Capture the cell that displays the provided text and extract its (X, Y) central coordinate. 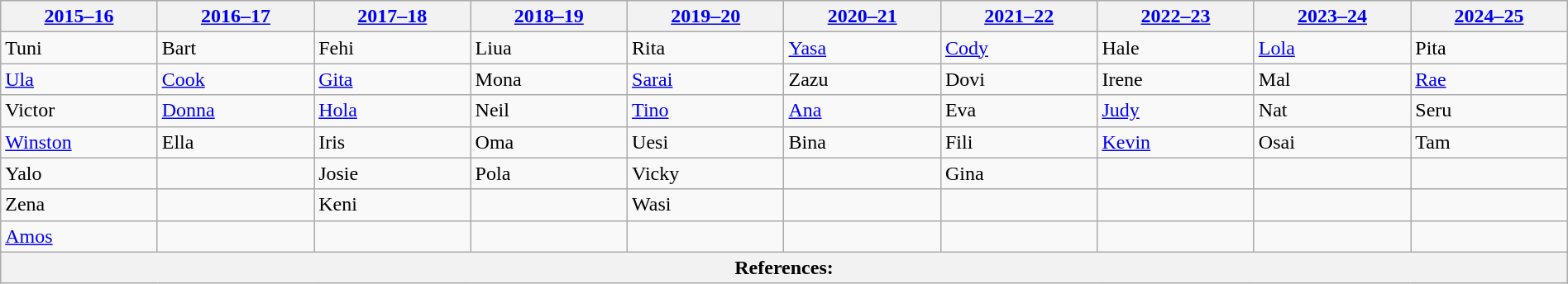
Vicky (706, 173)
Oma (549, 142)
2019–20 (706, 17)
Yalo (79, 173)
Amos (79, 236)
Sarai (706, 79)
Uesi (706, 142)
Liua (549, 48)
Iris (392, 142)
Irene (1176, 79)
Winston (79, 142)
Zena (79, 205)
Judy (1176, 111)
Mona (549, 79)
Pola (549, 173)
Rita (706, 48)
Cook (235, 79)
Rae (1489, 79)
2023–24 (1331, 17)
Fehi (392, 48)
Tuni (79, 48)
Nat (1331, 111)
2015–16 (79, 17)
Hola (392, 111)
Zazu (862, 79)
Gita (392, 79)
Fili (1019, 142)
Kevin (1176, 142)
Mal (1331, 79)
Dovi (1019, 79)
2020–21 (862, 17)
2016–17 (235, 17)
Gina (1019, 173)
Neil (549, 111)
Seru (1489, 111)
Osai (1331, 142)
2018–19 (549, 17)
Eva (1019, 111)
Ula (79, 79)
Tino (706, 111)
2022–23 (1176, 17)
2021–22 (1019, 17)
Josie (392, 173)
References: (784, 267)
Hale (1176, 48)
Yasa (862, 48)
Ella (235, 142)
Wasi (706, 205)
Bart (235, 48)
Bina (862, 142)
Pita (1489, 48)
Victor (79, 111)
Donna (235, 111)
Tam (1489, 142)
Keni (392, 205)
2024–25 (1489, 17)
Lola (1331, 48)
2017–18 (392, 17)
Ana (862, 111)
Cody (1019, 48)
